Output the (X, Y) coordinate of the center of the cell containing the given text.  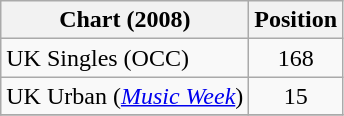
Position (296, 20)
Chart (2008) (125, 20)
168 (296, 58)
UK Singles (OCC) (125, 58)
UK Urban (Music Week) (125, 96)
15 (296, 96)
